Scan for the cell matching the given text and deliver its (x, y) coordinate at center. 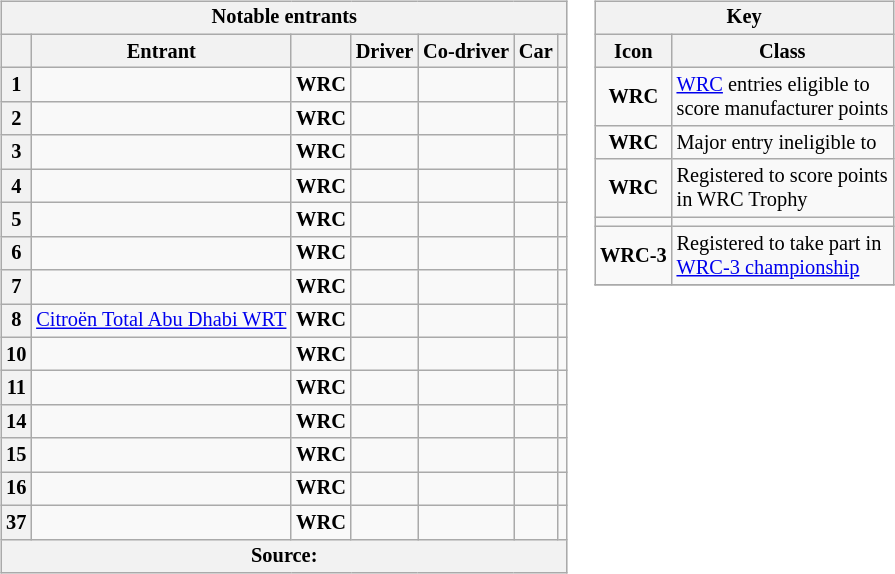
WRC-3 (633, 256)
11 (16, 388)
5 (16, 220)
6 (16, 253)
8 (16, 321)
Entrant (161, 51)
Source: (284, 556)
10 (16, 354)
WRC entries eligible toscore manufacturer points (782, 97)
7 (16, 287)
Registered to take part inWRC-3 championship (782, 256)
Notable entrants (284, 18)
37 (16, 522)
Co-driver (466, 51)
Car (536, 51)
Registered to score points in WRC Trophy (782, 188)
4 (16, 186)
2 (16, 119)
14 (16, 422)
Class (782, 51)
Icon (633, 51)
Citroën Total Abu Dhabi WRT (161, 321)
16 (16, 489)
1 (16, 85)
Key (744, 18)
Driver (384, 51)
3 (16, 152)
15 (16, 455)
Major entry ineligible to (782, 143)
